Detect which cell encompasses the target text, then output its (x, y) center coordinate. 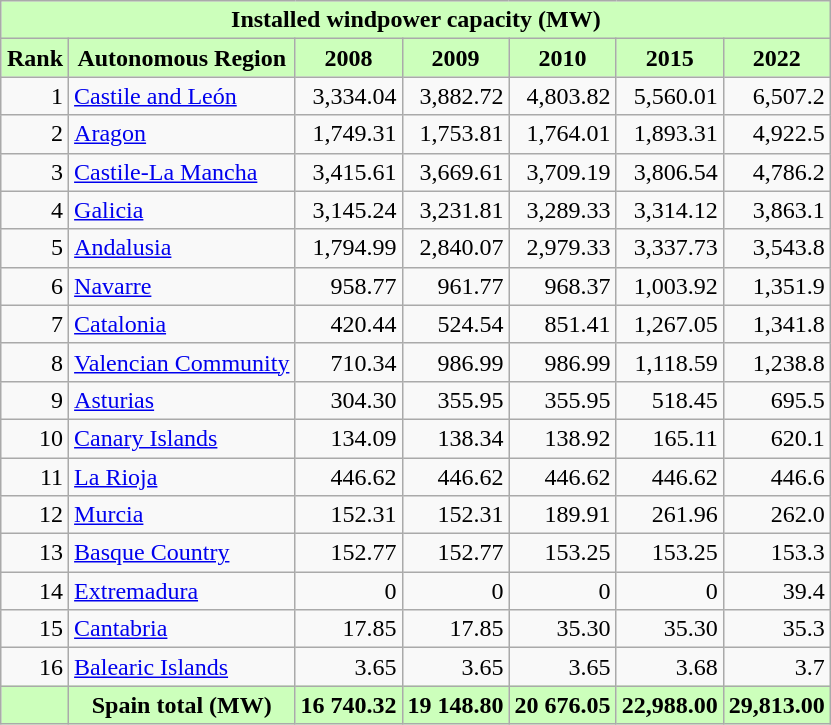
19 148.80 (456, 705)
Autonomous Region (182, 58)
3,806.54 (670, 172)
Murcia (182, 515)
3,863.1 (776, 210)
1,351.9 (776, 286)
6 (34, 286)
5 (34, 248)
Castile and León (182, 96)
134.09 (348, 438)
2,979.33 (562, 248)
4,786.2 (776, 172)
189.91 (562, 515)
13 (34, 553)
3,337.73 (670, 248)
1,753.81 (456, 134)
Basque Country (182, 553)
695.5 (776, 400)
958.77 (348, 286)
1,764.01 (562, 134)
1,341.8 (776, 324)
3,543.8 (776, 248)
3,314.12 (670, 210)
304.30 (348, 400)
Navarre (182, 286)
446.6 (776, 477)
Spain total (MW) (182, 705)
2010 (562, 58)
3,334.04 (348, 96)
16 (34, 667)
Asturias (182, 400)
138.92 (562, 438)
Catalonia (182, 324)
4,803.82 (562, 96)
5,560.01 (670, 96)
2008 (348, 58)
138.34 (456, 438)
1 (34, 96)
29,813.00 (776, 705)
9 (34, 400)
261.96 (670, 515)
3,231.81 (456, 210)
12 (34, 515)
39.4 (776, 591)
3,415.61 (348, 172)
15 (34, 629)
1,893.31 (670, 134)
1,794.99 (348, 248)
1,267.05 (670, 324)
14 (34, 591)
2,840.07 (456, 248)
518.45 (670, 400)
262.0 (776, 515)
Castile-La Mancha (182, 172)
153.3 (776, 553)
Aragon (182, 134)
3,709.19 (562, 172)
Rank (34, 58)
1,118.59 (670, 362)
2015 (670, 58)
3,289.33 (562, 210)
Balearic Islands (182, 667)
8 (34, 362)
16 740.32 (348, 705)
22,988.00 (670, 705)
165.11 (670, 438)
4,922.5 (776, 134)
2 (34, 134)
20 676.05 (562, 705)
1,003.92 (670, 286)
420.44 (348, 324)
Extremadura (182, 591)
11 (34, 477)
3.7 (776, 667)
961.77 (456, 286)
2022 (776, 58)
3,145.24 (348, 210)
Galicia (182, 210)
3.68 (670, 667)
Canary Islands (182, 438)
La Rioja (182, 477)
2009 (456, 58)
Installed windpower capacity (MW) (416, 20)
1,238.8 (776, 362)
620.1 (776, 438)
Cantabria (182, 629)
4 (34, 210)
710.34 (348, 362)
3,882.72 (456, 96)
Valencian Community (182, 362)
35.3 (776, 629)
851.41 (562, 324)
10 (34, 438)
3,669.61 (456, 172)
524.54 (456, 324)
968.37 (562, 286)
1,749.31 (348, 134)
3 (34, 172)
Andalusia (182, 248)
7 (34, 324)
6,507.2 (776, 96)
